Pinpoint the cell where the given text exists, returning its [x, y] midpoint coordinate. 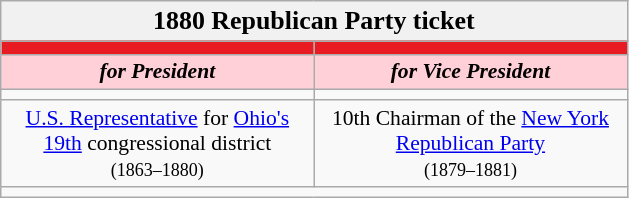
for President [158, 72]
U.S. Representative for Ohio's 19th congressional district(1863–1880) [158, 144]
1880 Republican Party ticket [314, 21]
for Vice President [470, 72]
10th Chairman of the New York Republican Party(1879–1881) [470, 144]
